Scan for the cell matching the given text and deliver its (X, Y) coordinate at center. 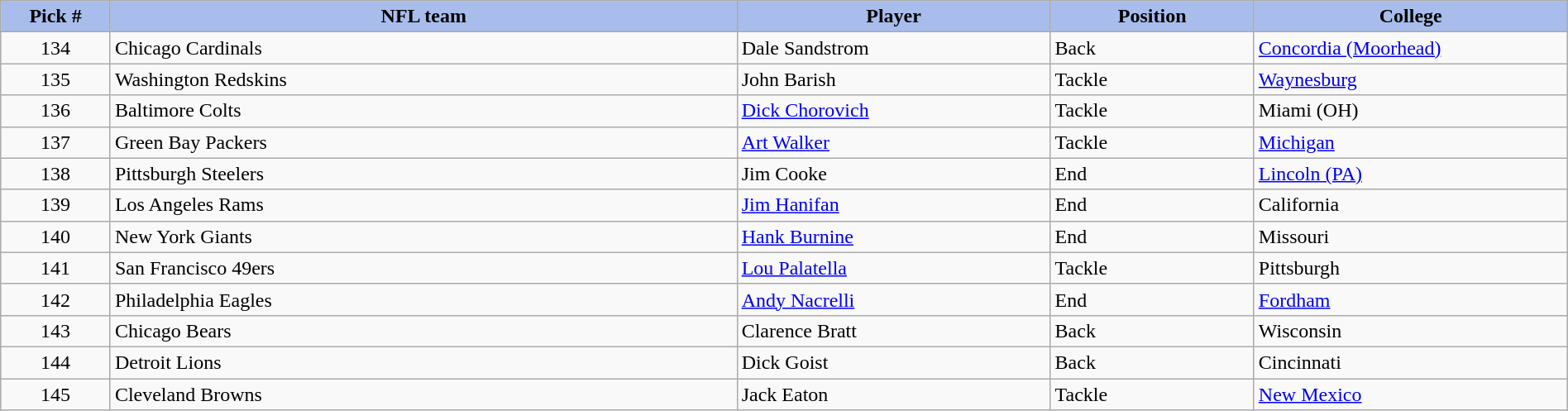
136 (56, 111)
Cleveland Browns (423, 394)
Dick Goist (893, 362)
Michigan (1411, 142)
Cincinnati (1411, 362)
NFL team (423, 17)
Baltimore Colts (423, 111)
San Francisco 49ers (423, 268)
139 (56, 205)
137 (56, 142)
Detroit Lions (423, 362)
Concordia (Moorhead) (1411, 48)
Pick # (56, 17)
Los Angeles Rams (423, 205)
Pittsburgh (1411, 268)
Waynesburg (1411, 79)
Chicago Bears (423, 331)
144 (56, 362)
Chicago Cardinals (423, 48)
Jim Cooke (893, 174)
College (1411, 17)
Missouri (1411, 237)
Pittsburgh Steelers (423, 174)
145 (56, 394)
Andy Nacrelli (893, 299)
134 (56, 48)
141 (56, 268)
Dale Sandstrom (893, 48)
Hank Burnine (893, 237)
Dick Chorovich (893, 111)
Lou Palatella (893, 268)
Washington Redskins (423, 79)
New York Giants (423, 237)
New Mexico (1411, 394)
Lincoln (PA) (1411, 174)
138 (56, 174)
Fordham (1411, 299)
John Barish (893, 79)
California (1411, 205)
Jim Hanifan (893, 205)
Position (1152, 17)
Art Walker (893, 142)
Green Bay Packers (423, 142)
135 (56, 79)
140 (56, 237)
Player (893, 17)
143 (56, 331)
142 (56, 299)
Jack Eaton (893, 394)
Clarence Bratt (893, 331)
Philadelphia Eagles (423, 299)
Wisconsin (1411, 331)
Miami (OH) (1411, 111)
